Find where the given text appears and provide that cell's center as [x, y] coordinate. 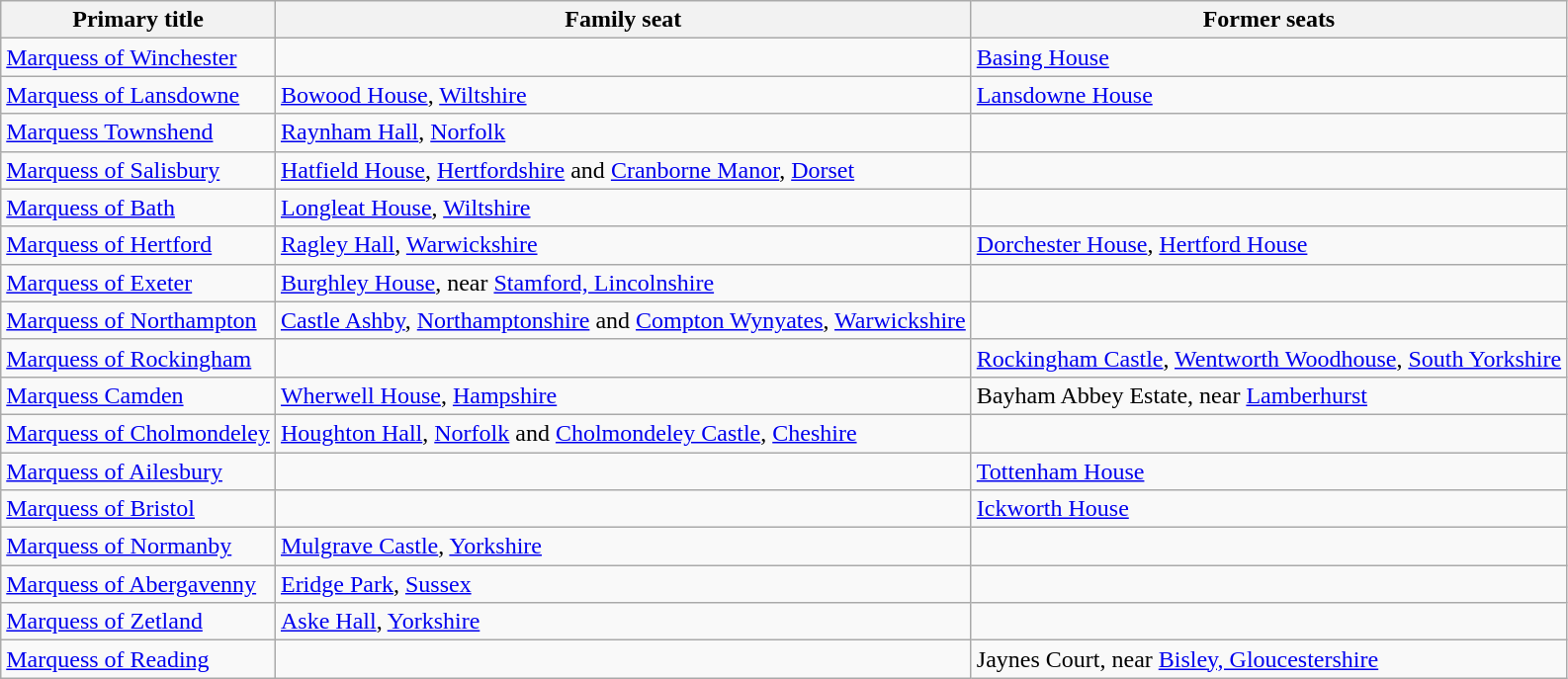
Ickworth House [1268, 509]
Marquess of Hertford [138, 245]
Wherwell House, Hampshire [623, 395]
Marquess of Exeter [138, 283]
Marquess of Zetland [138, 622]
Dorchester House, Hertford House [1268, 245]
Houghton Hall, Norfolk and Cholmondeley Castle, Cheshire [623, 433]
Tottenham House [1268, 471]
Eridge Park, Sussex [623, 584]
Marquess of Normanby [138, 547]
Marquess Camden [138, 395]
Bowood House, Wiltshire [623, 95]
Marquess of Reading [138, 659]
Castle Ashby, Northamptonshire and Compton Wynyates, Warwickshire [623, 320]
Marquess of Cholmondeley [138, 433]
Marquess of Northampton [138, 320]
Marquess of Ailesbury [138, 471]
Marquess Townshend [138, 132]
Family seat [623, 20]
Marquess of Winchester [138, 57]
Primary title [138, 20]
Aske Hall, Yorkshire [623, 622]
Marquess of Lansdowne [138, 95]
Lansdowne House [1268, 95]
Marquess of Bath [138, 208]
Marquess of Salisbury [138, 170]
Mulgrave Castle, Yorkshire [623, 547]
Rockingham Castle, Wentworth Woodhouse, South Yorkshire [1268, 358]
Raynham Hall, Norfolk [623, 132]
Burghley House, near Stamford, Lincolnshire [623, 283]
Marquess of Bristol [138, 509]
Basing House [1268, 57]
Ragley Hall, Warwickshire [623, 245]
Longleat House, Wiltshire [623, 208]
Jaynes Court, near Bisley, Gloucestershire [1268, 659]
Former seats [1268, 20]
Marquess of Abergavenny [138, 584]
Hatfield House, Hertfordshire and Cranborne Manor, Dorset [623, 170]
Marquess of Rockingham [138, 358]
Bayham Abbey Estate, near Lamberhurst [1268, 395]
